Return the (x, y) coordinate for the center point of the cell that contains the specified text.  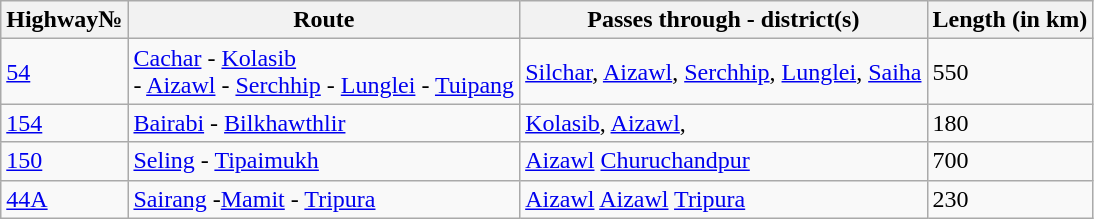
550 (1010, 72)
154 (64, 123)
150 (64, 161)
Aizawl Churuchandpur (724, 161)
Passes through - district(s) (724, 20)
180 (1010, 123)
Silchar, Aizawl, Serchhip, Lunglei, Saiha (724, 72)
700 (1010, 161)
Route (324, 20)
Seling - Tipaimukh (324, 161)
Kolasib, Aizawl, (724, 123)
Aizawl Aizawl Tripura (724, 199)
Length (in km) (1010, 20)
54 (64, 72)
Sairang -Mamit - Tripura (324, 199)
Cachar - Kolasib- Aizawl - Serchhip - Lunglei - Tuipang (324, 72)
Highway№ (64, 20)
230 (1010, 199)
44A (64, 199)
Bairabi - Bilkhawthlir (324, 123)
